Determine the (x, y) coordinate at the center of the cell enclosing the given text.  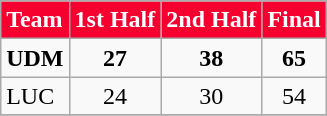
65 (294, 58)
27 (115, 58)
38 (212, 58)
30 (212, 96)
UDM (35, 58)
2nd Half (212, 20)
54 (294, 96)
LUC (35, 96)
24 (115, 96)
1st Half (115, 20)
Team (35, 20)
Final (294, 20)
